Pinpoint the cell where the given text exists, returning its [x, y] midpoint coordinate. 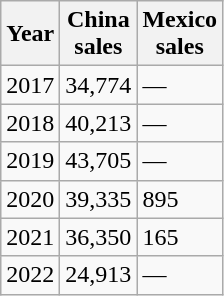
2021 [30, 237]
39,335 [98, 199]
Mexicosales [180, 34]
Year [30, 34]
Chinasales [98, 34]
895 [180, 199]
34,774 [98, 85]
2022 [30, 275]
36,350 [98, 237]
165 [180, 237]
43,705 [98, 161]
40,213 [98, 123]
2018 [30, 123]
2020 [30, 199]
2019 [30, 161]
2017 [30, 85]
24,913 [98, 275]
